Output the (x, y) coordinate of the center of the cell containing the given text.  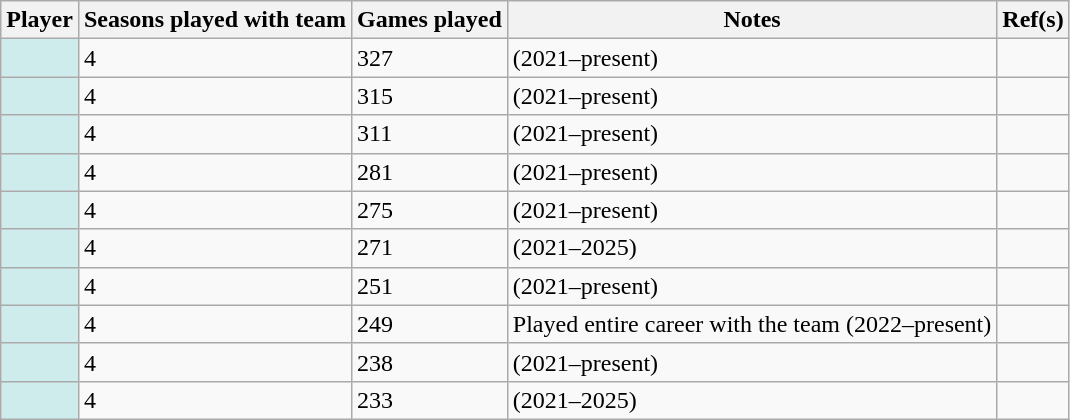
311 (430, 134)
Games played (430, 20)
Notes (752, 20)
275 (430, 210)
Played entire career with the team (2022–present) (752, 324)
251 (430, 286)
Player (40, 20)
327 (430, 58)
Ref(s) (1033, 20)
281 (430, 172)
249 (430, 324)
315 (430, 96)
Seasons played with team (214, 20)
233 (430, 400)
271 (430, 248)
238 (430, 362)
